Provide the (X, Y) coordinate of the cell's center where the given text is located.  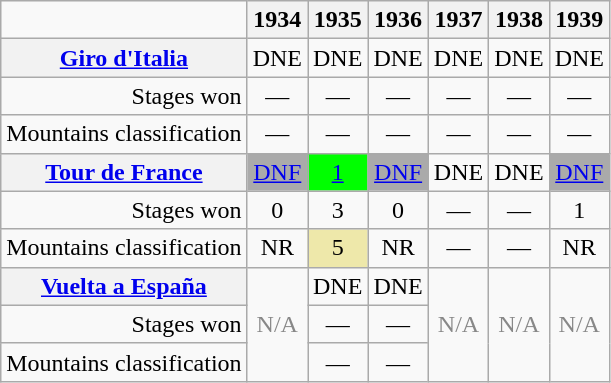
1937 (458, 20)
1934 (277, 20)
3 (338, 210)
1938 (519, 20)
1936 (398, 20)
Giro d'Italia (124, 58)
5 (338, 248)
Vuelta a España (124, 286)
1935 (338, 20)
Tour de France (124, 172)
1939 (579, 20)
